Locate the cell with the specified text and output its [x, y] center coordinate. 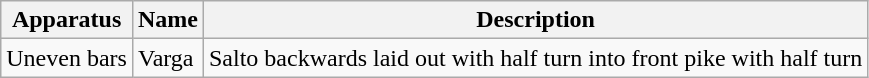
Varga [168, 58]
Uneven bars [67, 58]
Apparatus [67, 20]
Name [168, 20]
Description [535, 20]
Salto backwards laid out with half turn into front pike with half turn [535, 58]
